Provide the [X, Y] coordinate of the cell's center where the given text is located.  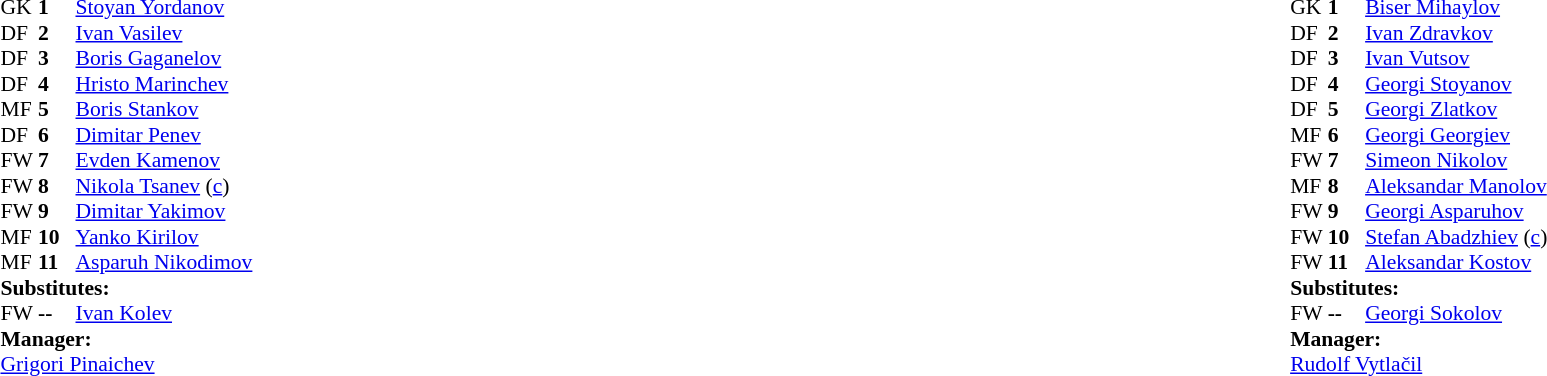
Georgi Georgiev [1456, 135]
Georgi Asparuhov [1456, 211]
Asparuh Nikodimov [164, 263]
Simeon Nikolov [1456, 161]
Ivan Vasilev [164, 33]
Nikola Tsanev (c) [164, 186]
Boris Gaganelov [164, 59]
Georgi Sokolov [1456, 313]
Evden Kamenov [164, 161]
Aleksandar Manolov [1456, 186]
Boris Stankov [164, 109]
Georgi Zlatkov [1456, 109]
Dimitar Penev [164, 135]
Ivan Zdravkov [1456, 33]
Aleksandar Kostov [1456, 263]
Yanko Kirilov [164, 237]
Dimitar Yakimov [164, 211]
Ivan Vutsov [1456, 59]
Ivan Kolev [164, 313]
Hristo Marinchev [164, 84]
Stefan Abadzhiev (c) [1456, 237]
Georgi Stoyanov [1456, 84]
